Detect which cell encompasses the target text, then output its (X, Y) center coordinate. 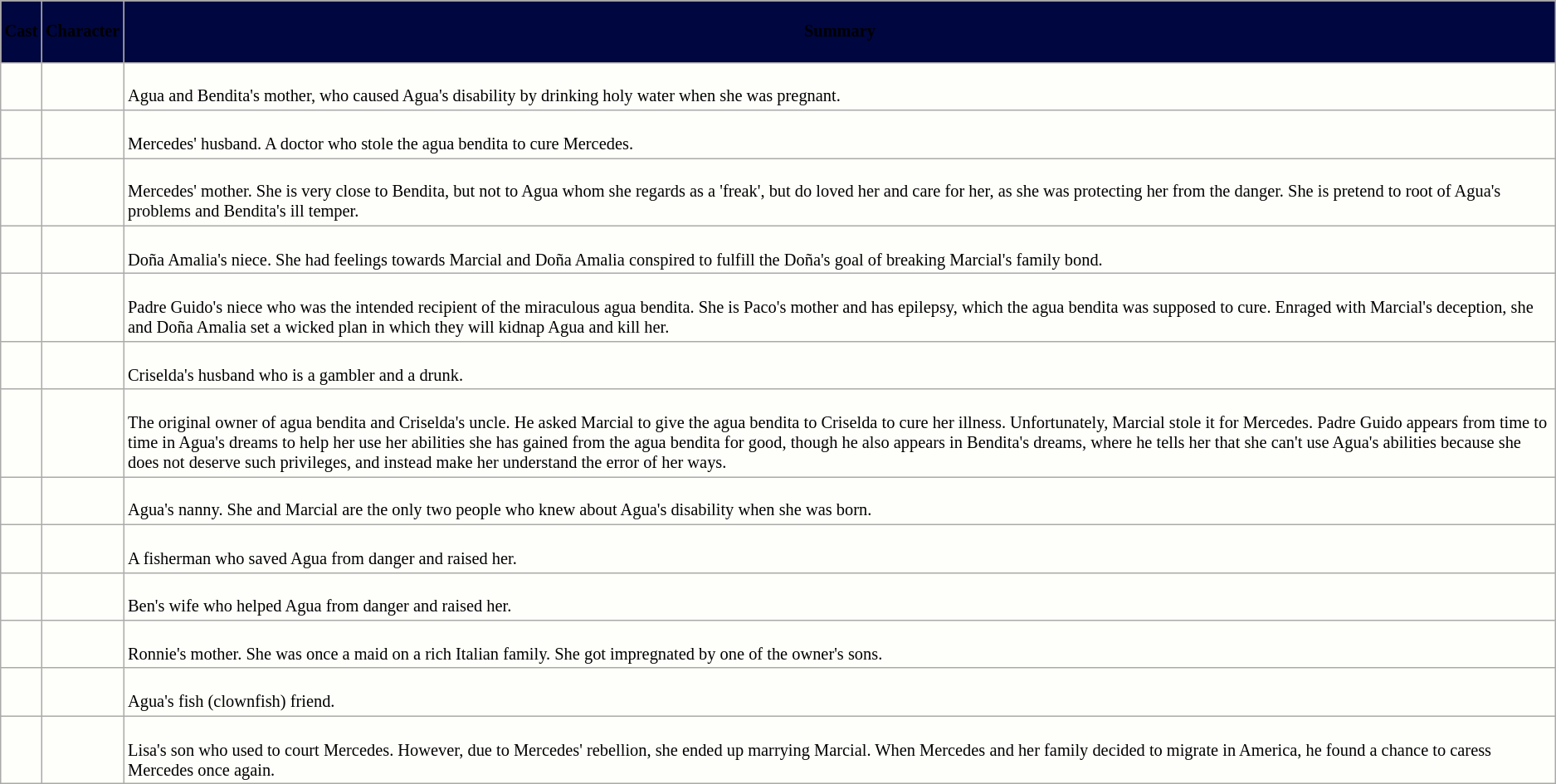
Cast (22, 31)
Agua and Bendita's mother, who caused Agua's disability by drinking holy water when she was pregnant. (840, 86)
Doña Amalia's niece. She had feelings towards Marcial and Doña Amalia conspired to fulfill the Doña's goal of breaking Marcial's family bond. (840, 250)
Character (83, 31)
Ben's wife who helped Agua from danger and raised her. (840, 597)
Summary (840, 31)
Agua's nanny. She and Marcial are the only two people who knew about Agua's disability when she was born. (840, 500)
A fisherman who saved Agua from danger and raised her. (840, 548)
Agua's fish (clownfish) friend. (840, 692)
Ronnie's mother. She was once a maid on a rich Italian family. She got impregnated by one of the owner's sons. (840, 644)
Criselda's husband who is a gambler and a drunk. (840, 365)
Mercedes' husband. A doctor who stole the agua bendita to cure Mercedes. (840, 134)
